Extract the (X, Y) coordinate from the center of the cell holding the provided text.  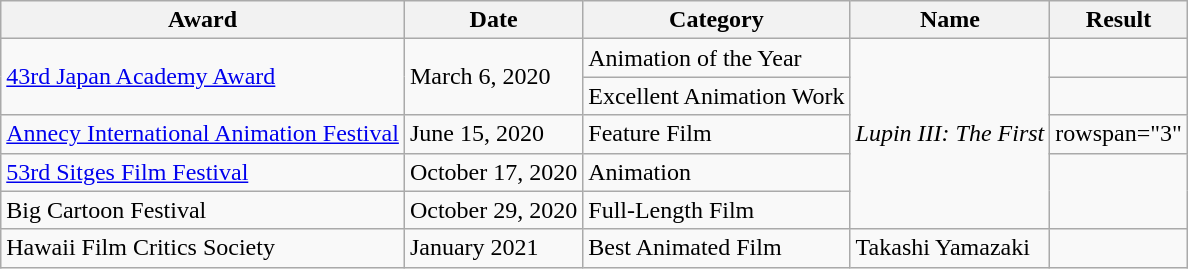
Takashi Yamazaki (950, 248)
43rd Japan Academy Award (203, 77)
Best Animated Film (716, 248)
Animation of the Year (716, 58)
53rd Sitges Film Festival (203, 172)
Result (1119, 20)
Name (950, 20)
Annecy International Animation Festival (203, 134)
Big Cartoon Festival (203, 210)
Full-Length Film (716, 210)
Feature Film (716, 134)
Hawaii Film Critics Society (203, 248)
March 6, 2020 (493, 77)
Award (203, 20)
Date (493, 20)
Excellent Animation Work (716, 96)
October 29, 2020 (493, 210)
rowspan="3" (1119, 134)
October 17, 2020 (493, 172)
Animation (716, 172)
Category (716, 20)
June 15, 2020 (493, 134)
January 2021 (493, 248)
Lupin III: The First (950, 134)
